Find where the given text appears and provide that cell's center as (X, Y) coordinate. 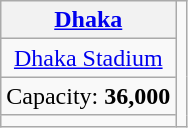
Capacity: 36,000 (88, 96)
Dhaka (88, 20)
Dhaka Stadium (88, 58)
